Locate the cell with the specified text and output its [X, Y] center coordinate. 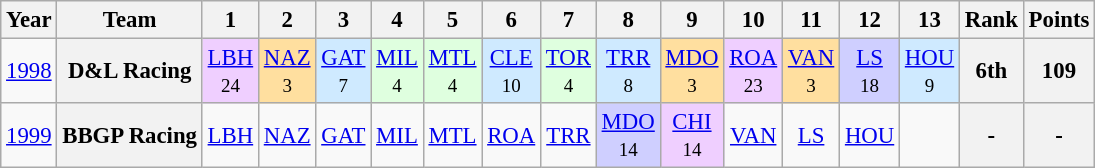
MIL4 [397, 72]
12 [870, 20]
2 [286, 20]
VAN [754, 136]
11 [812, 20]
ROA [512, 136]
LS [812, 136]
LBH24 [230, 72]
MTL4 [452, 72]
1 [230, 20]
Rank [991, 20]
D&L Racing [130, 72]
109 [1058, 72]
ROA23 [754, 72]
LS18 [870, 72]
8 [628, 20]
TRR8 [628, 72]
MIL [397, 136]
Year [29, 20]
GAT [344, 136]
1999 [29, 136]
1998 [29, 72]
CHI14 [692, 136]
Team [130, 20]
VAN3 [812, 72]
Points [1058, 20]
NAZ [286, 136]
5 [452, 20]
LBH [230, 136]
TRR [569, 136]
MDO3 [692, 72]
10 [754, 20]
CLE10 [512, 72]
MDO14 [628, 136]
6th [991, 72]
HOU [870, 136]
7 [569, 20]
TOR4 [569, 72]
NAZ3 [286, 72]
4 [397, 20]
9 [692, 20]
GAT7 [344, 72]
BBGP Racing [130, 136]
3 [344, 20]
6 [512, 20]
HOU9 [930, 72]
13 [930, 20]
MTL [452, 136]
